Return [X, Y] of the center of cell containing provided text 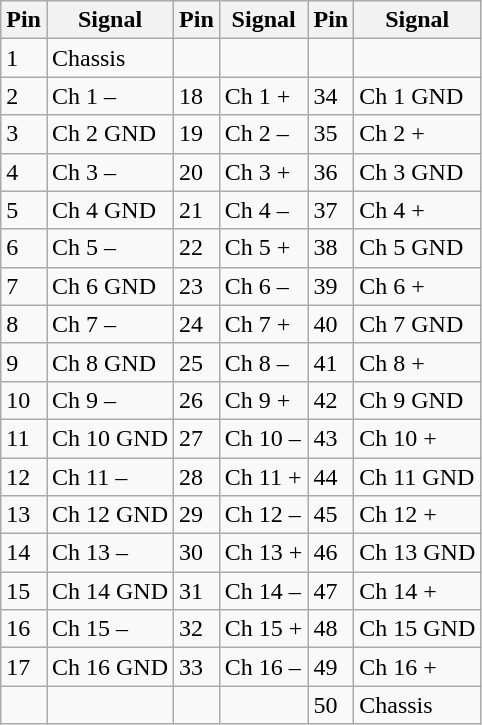
18 [197, 96]
10 [24, 400]
Ch 4 GND [110, 210]
40 [331, 324]
43 [331, 438]
Ch 1 + [264, 96]
Ch 11 GND [418, 477]
32 [197, 629]
15 [24, 591]
Ch 14 + [418, 591]
9 [24, 362]
Ch 16 – [264, 667]
44 [331, 477]
46 [331, 553]
Ch 3 GND [418, 172]
12 [24, 477]
38 [331, 248]
11 [24, 438]
25 [197, 362]
47 [331, 591]
Ch 14 – [264, 591]
34 [331, 96]
Ch 3 + [264, 172]
27 [197, 438]
23 [197, 286]
22 [197, 248]
Ch 2 GND [110, 134]
16 [24, 629]
Ch 16 + [418, 667]
39 [331, 286]
17 [24, 667]
Ch 6 GND [110, 286]
Ch 8 – [264, 362]
Ch 11 – [110, 477]
2 [24, 96]
28 [197, 477]
37 [331, 210]
Ch 5 – [110, 248]
29 [197, 515]
19 [197, 134]
Ch 7 + [264, 324]
31 [197, 591]
48 [331, 629]
Ch 4 + [418, 210]
Ch 10 – [264, 438]
Ch 15 GND [418, 629]
Ch 7 – [110, 324]
Ch 3 – [110, 172]
35 [331, 134]
Ch 4 – [264, 210]
Ch 6 – [264, 286]
Ch 13 – [110, 553]
5 [24, 210]
Ch 1 GND [418, 96]
Ch 8 GND [110, 362]
Ch 5 + [264, 248]
50 [331, 705]
13 [24, 515]
26 [197, 400]
Ch 2 – [264, 134]
Ch 5 GND [418, 248]
49 [331, 667]
Ch 13 GND [418, 553]
Ch 13 + [264, 553]
Ch 1 – [110, 96]
21 [197, 210]
Ch 11 + [264, 477]
Ch 2 + [418, 134]
36 [331, 172]
42 [331, 400]
8 [24, 324]
1 [24, 58]
24 [197, 324]
Ch 9 GND [418, 400]
Ch 16 GND [110, 667]
7 [24, 286]
Ch 8 + [418, 362]
3 [24, 134]
Ch 14 GND [110, 591]
33 [197, 667]
Ch 9 + [264, 400]
45 [331, 515]
41 [331, 362]
Ch 6 + [418, 286]
14 [24, 553]
Ch 10 + [418, 438]
6 [24, 248]
Ch 10 GND [110, 438]
Ch 12 + [418, 515]
20 [197, 172]
30 [197, 553]
Ch 7 GND [418, 324]
Ch 12 GND [110, 515]
Ch 9 – [110, 400]
Ch 15 – [110, 629]
Ch 15 + [264, 629]
4 [24, 172]
Ch 12 – [264, 515]
